Output the (x, y) coordinate of the center of the cell containing the given text.  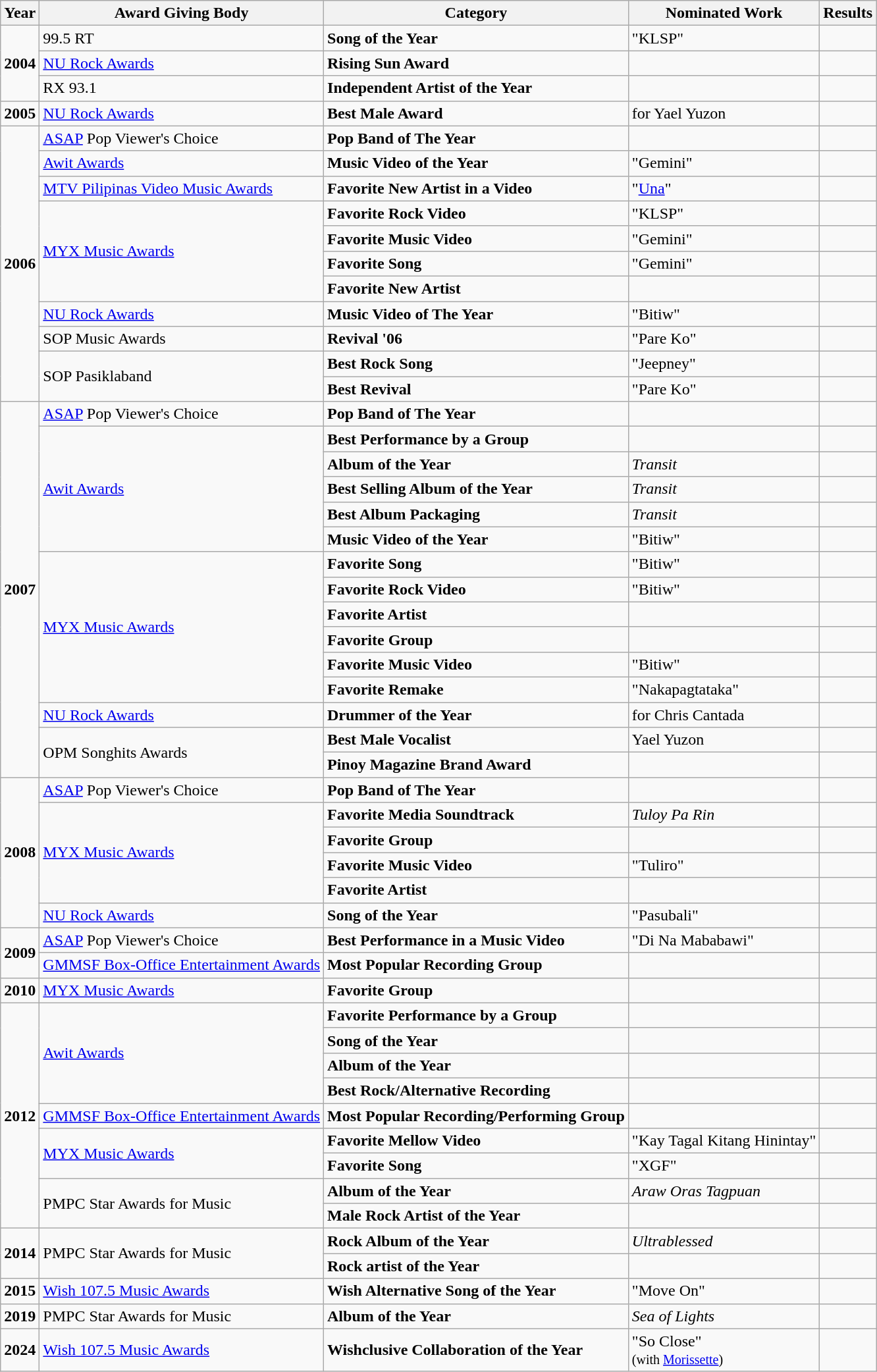
2015 (20, 1291)
Best Rock Song (477, 364)
Yael Yuzon (724, 740)
2008 (20, 853)
"Nakapagtataka" (724, 689)
Male Rock Artist of the Year (477, 1216)
Wishclusive Collaboration of the Year (477, 1350)
2010 (20, 990)
"Tuliro" (724, 865)
OPM Songhits Awards (182, 752)
RX 93.1 (182, 88)
Best Performance in a Music Video (477, 940)
Revival '06 (477, 339)
Favorite Mellow Video (477, 1141)
Tuloy Pa Rin (724, 815)
99.5 RT (182, 38)
Independent Artist of the Year (477, 88)
"XGF" (724, 1166)
Favorite Remake (477, 689)
MTV Pilipinas Video Music Awards (182, 188)
2006 (20, 263)
Most Popular Recording Group (477, 965)
Best Performance by a Group (477, 439)
Best Album Packaging (477, 514)
2014 (20, 1253)
Drummer of the Year (477, 714)
2024 (20, 1350)
Rising Sun Award (477, 63)
Favorite Performance by a Group (477, 1015)
2004 (20, 63)
Pinoy Magazine Brand Award (477, 765)
Favorite New Artist in a Video (477, 188)
"Kay Tagal Kitang Hinintay" (724, 1141)
Sea of Lights (724, 1316)
Wish Alternative Song of the Year (477, 1291)
Results (848, 13)
Award Giving Body (182, 13)
Best Male Vocalist (477, 740)
Favorite New Artist (477, 288)
"So Close" (with Morissette) (724, 1350)
"Di Na Mababawi" (724, 940)
SOP Music Awards (182, 339)
Best Selling Album of the Year (477, 489)
Rock artist of the Year (477, 1266)
Best Rock/Alternative Recording (477, 1090)
Year (20, 13)
Araw Oras Tagpuan (724, 1191)
"Jeepney" (724, 364)
SOP Pasiklaband (182, 377)
"Move On" (724, 1291)
Best Revival (477, 389)
2019 (20, 1316)
2005 (20, 113)
2007 (20, 590)
2009 (20, 953)
Nominated Work (724, 13)
Category (477, 13)
Most Popular Recording/Performing Group (477, 1116)
Music Video of The Year (477, 314)
Ultrablessed (724, 1241)
2012 (20, 1115)
"Pasubali" (724, 915)
Best Male Award (477, 113)
for Chris Cantada (724, 714)
Rock Album of the Year (477, 1241)
for Yael Yuzon (724, 113)
Favorite Media Soundtrack (477, 815)
"Una" (724, 188)
